Search for the cell housing the specified text and yield its (x, y) center coordinate. 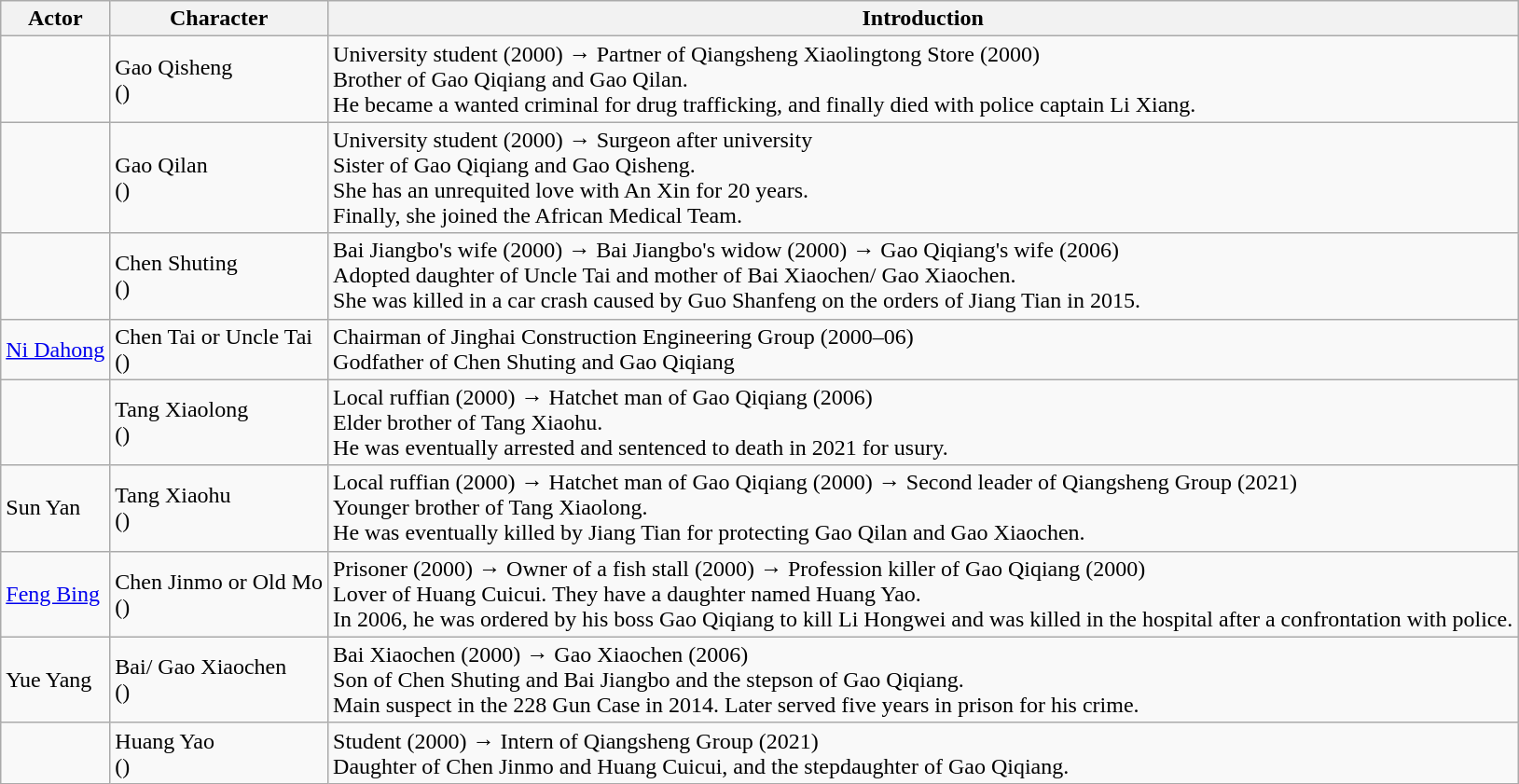
Bai/ Gao Xiaochen() (219, 680)
Chairman of Jinghai Construction Engineering Group (2000–06)Godfather of Chen Shuting and Gao Qiqiang (923, 349)
Tang Xiaolong() (219, 422)
Ni Dahong (56, 349)
Huang Yao() (219, 753)
Gao Qisheng() (219, 79)
Yue Yang (56, 680)
Feng Bing (56, 594)
Chen Tai or Uncle Tai() (219, 349)
Chen Shuting() (219, 276)
Sun Yan (56, 508)
Tang Xiaohu() (219, 508)
Gao Qilan() (219, 177)
Actor (56, 19)
Student (2000) → Intern of Qiangsheng Group (2021)Daughter of Chen Jinmo and Huang Cuicui, and the stepdaughter of Gao Qiqiang. (923, 753)
Introduction (923, 19)
Character (219, 19)
Chen Jinmo or Old Mo() (219, 594)
